Find where the given text appears and provide that cell's center as (X, Y) coordinate. 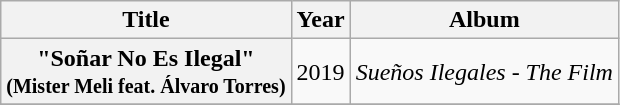
Sueños Ilegales - The Film (484, 72)
Album (484, 20)
Title (146, 20)
2019 (320, 72)
Year (320, 20)
"Soñar No Es Ilegal"(Mister Meli feat. Álvaro Torres) (146, 72)
